For the text-containing cell, return its midpoint in [x, y] coordinate format. 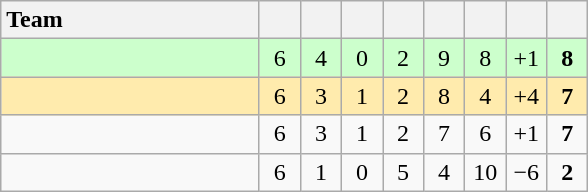
−6 [526, 172]
+4 [526, 96]
5 [402, 172]
10 [486, 172]
9 [444, 58]
Team [130, 20]
